For the text-containing cell, return its midpoint in [X, Y] coordinate format. 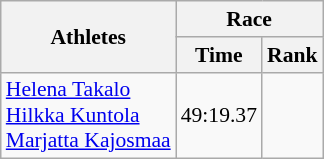
Time [219, 55]
Helena TakaloHilkka KuntolaMarjatta Kajosmaa [88, 116]
Rank [292, 55]
Race [250, 19]
49:19.37 [219, 116]
Athletes [88, 36]
